Find where the given text appears and provide that cell's center as [x, y] coordinate. 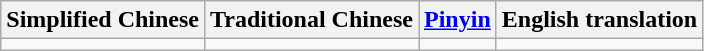
English translation [599, 20]
Traditional Chinese [312, 20]
Pinyin [457, 20]
Simplified Chinese [103, 20]
